Output the (x, y) coordinate of the center of the cell containing the given text.  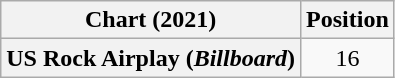
US Rock Airplay (Billboard) (151, 58)
16 (348, 58)
Chart (2021) (151, 20)
Position (348, 20)
